Search for the cell housing the specified text and yield its (X, Y) center coordinate. 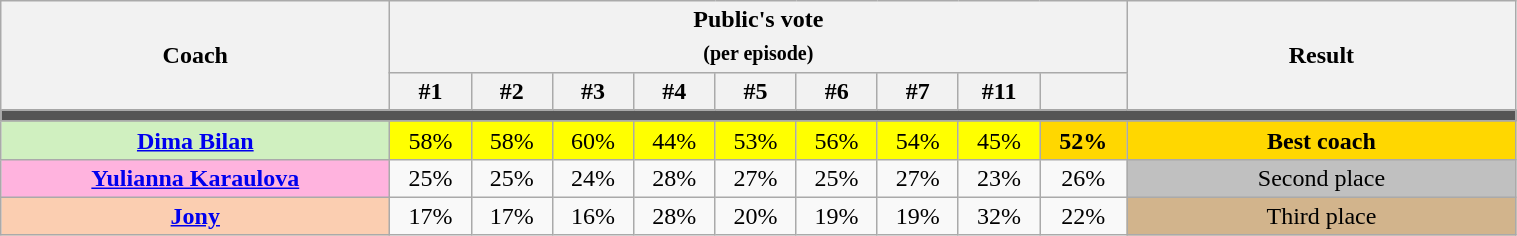
16% (592, 216)
24% (592, 178)
56% (836, 140)
#7 (918, 91)
#4 (674, 91)
22% (1084, 216)
Public's vote(per episode) (758, 36)
Result (1322, 56)
Jony (196, 216)
54% (918, 140)
Dima Bilan (196, 140)
45% (998, 140)
60% (592, 140)
#2 (512, 91)
26% (1084, 178)
20% (756, 216)
#6 (836, 91)
Yulianna Karaulova (196, 178)
#3 (592, 91)
32% (998, 216)
Third place (1322, 216)
44% (674, 140)
#5 (756, 91)
Coach (196, 56)
52% (1084, 140)
#11 (998, 91)
Second place (1322, 178)
#1 (430, 91)
53% (756, 140)
Best coach (1322, 140)
23% (998, 178)
